Detect which cell encompasses the target text, then output its [X, Y] center coordinate. 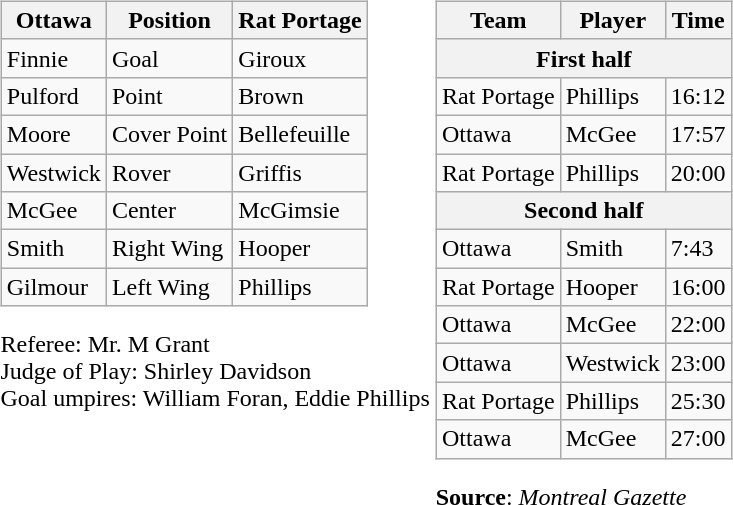
Gilmour [54, 287]
27:00 [698, 439]
Cover Point [169, 134]
First half [584, 58]
23:00 [698, 363]
Second half [584, 211]
Moore [54, 134]
25:30 [698, 401]
Rover [169, 173]
Goal [169, 58]
McGimsie [300, 211]
22:00 [698, 325]
Center [169, 211]
Player [612, 20]
16:00 [698, 287]
Giroux [300, 58]
16:12 [698, 96]
17:57 [698, 134]
Team [498, 20]
Finnie [54, 58]
Time [698, 20]
7:43 [698, 249]
Griffis [300, 173]
Position [169, 20]
20:00 [698, 173]
Left Wing [169, 287]
Point [169, 96]
Pulford [54, 96]
Right Wing [169, 249]
Brown [300, 96]
Bellefeuille [300, 134]
